Return the [x, y] coordinate for the center point of the cell that contains the specified text.  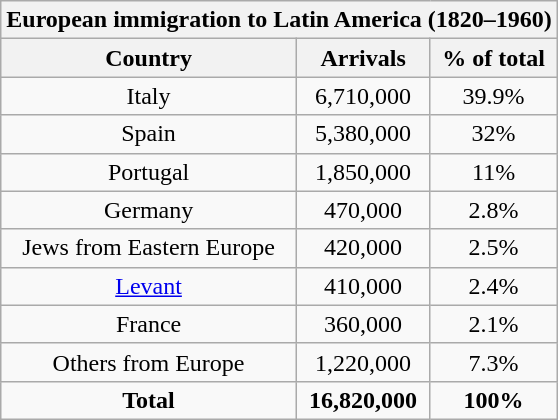
420,000 [362, 248]
Total [149, 400]
Jews from Eastern Europe [149, 248]
7.3% [494, 362]
% of total [494, 58]
European immigration to Latin America (1820–1960) [280, 20]
Germany [149, 210]
Others from Europe [149, 362]
11% [494, 172]
Levant [149, 286]
Spain [149, 134]
410,000 [362, 286]
5,380,000 [362, 134]
1,850,000 [362, 172]
Portugal [149, 172]
France [149, 324]
2.8% [494, 210]
39.9% [494, 96]
2.5% [494, 248]
Arrivals [362, 58]
2.4% [494, 286]
16,820,000 [362, 400]
1,220,000 [362, 362]
470,000 [362, 210]
360,000 [362, 324]
32% [494, 134]
2.1% [494, 324]
Country [149, 58]
Italy [149, 96]
6,710,000 [362, 96]
100% [494, 400]
